Extract the [x, y] coordinate from the center of the cell holding the provided text.  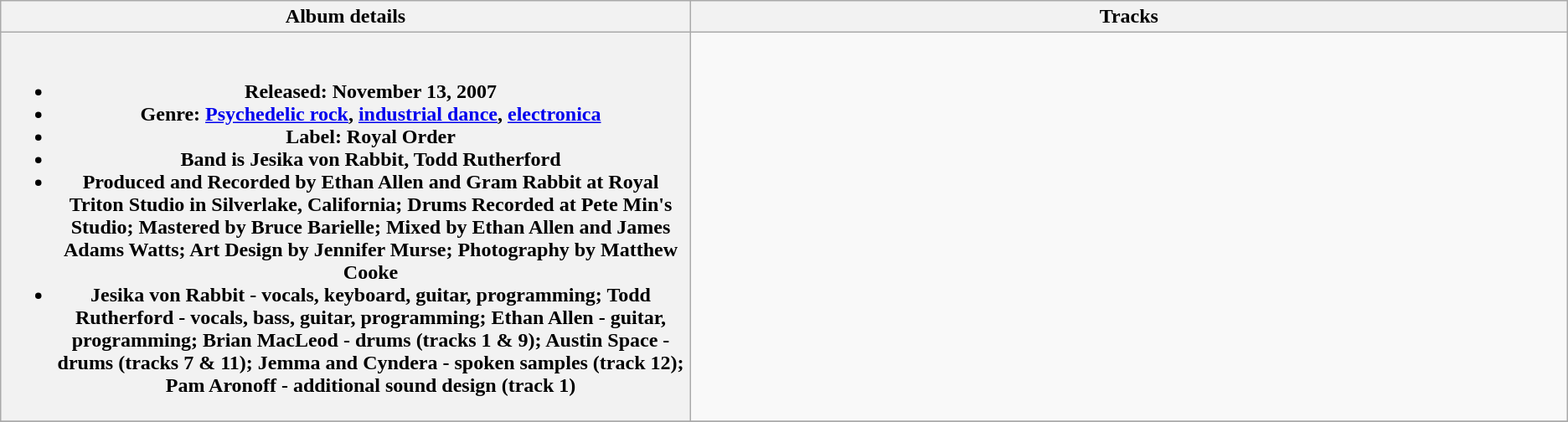
Tracks [1129, 17]
Album details [346, 17]
